Detect which cell encompasses the target text, then output its [X, Y] center coordinate. 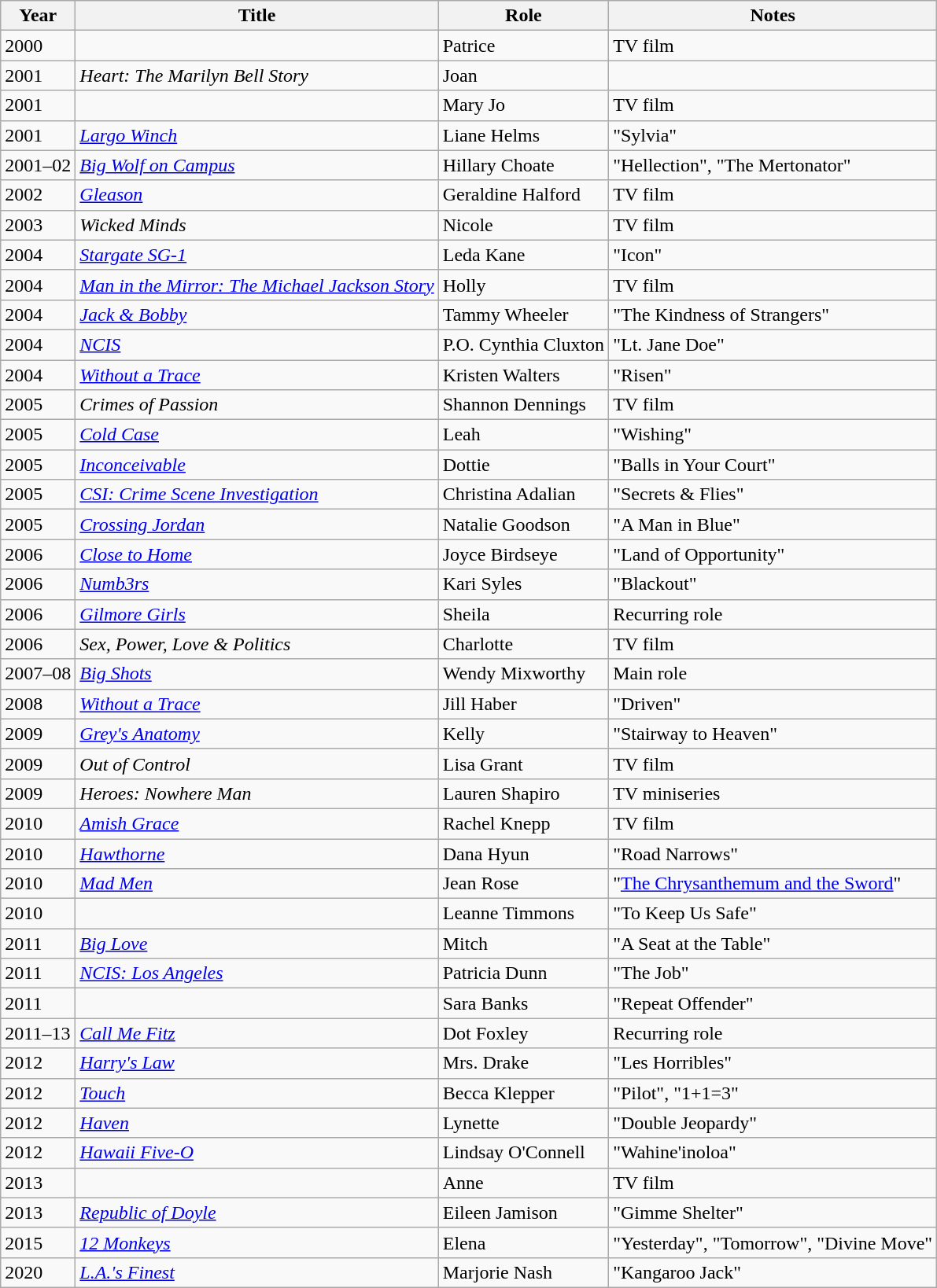
Hawthorne [256, 853]
Joyce Birdseye [523, 554]
Amish Grace [256, 823]
Becca Klepper [523, 1093]
Shannon Dennings [523, 405]
Big Love [256, 944]
Lauren Shapiro [523, 793]
Harry's Law [256, 1063]
Hillary Choate [523, 165]
Dana Hyun [523, 853]
"Wishing" [773, 435]
CSI: Crime Scene Investigation [256, 495]
Out of Control [256, 764]
Jill Haber [523, 704]
Kelly [523, 734]
"The Job" [773, 973]
"A Seat at the Table" [773, 944]
"Secrets & Flies" [773, 495]
"Kangaroo Jack" [773, 1272]
2000 [38, 46]
NCIS [256, 344]
"Stairway to Heaven" [773, 734]
Title [256, 16]
Christina Adalian [523, 495]
2015 [38, 1242]
Kari Syles [523, 584]
Wendy Mixworthy [523, 674]
Leda Kane [523, 255]
"Blackout" [773, 584]
"A Man in Blue" [773, 524]
"Balls in Your Court" [773, 465]
Sheila [523, 614]
Cold Case [256, 435]
"Yesterday", "Tomorrow", "Divine Move" [773, 1242]
"Driven" [773, 704]
Mrs. Drake [523, 1063]
Charlotte [523, 644]
Heroes: Nowhere Man [256, 793]
Republic of Doyle [256, 1213]
Leanne Timmons [523, 914]
Mary Jo [523, 105]
"Risen" [773, 375]
Natalie Goodson [523, 524]
"Wahine'inoloa" [773, 1153]
"Pilot", "1+1=3" [773, 1093]
Patrice [523, 46]
Gilmore Girls [256, 614]
"Hellection", "The Mertonator" [773, 165]
Anne [523, 1183]
Haven [256, 1123]
Man in the Mirror: The Michael Jackson Story [256, 285]
"The Kindness of Strangers" [773, 315]
"Sylvia" [773, 135]
Sex, Power, Love & Politics [256, 644]
Gleason [256, 195]
"Les Horribles" [773, 1063]
Crimes of Passion [256, 405]
Heart: The Marilyn Bell Story [256, 75]
Role [523, 16]
Dot Foxley [523, 1033]
"Road Narrows" [773, 853]
TV miniseries [773, 793]
Grey's Anatomy [256, 734]
Notes [773, 16]
2007–08 [38, 674]
2003 [38, 225]
Main role [773, 674]
"Gimme Shelter" [773, 1213]
Holly [523, 285]
Leah [523, 435]
Lindsay O'Connell [523, 1153]
Wicked Minds [256, 225]
NCIS: Los Angeles [256, 973]
Call Me Fitz [256, 1033]
"Repeat Offender" [773, 1003]
Hawaii Five-O [256, 1153]
Stargate SG-1 [256, 255]
Touch [256, 1093]
Jack & Bobby [256, 315]
"Icon" [773, 255]
Jean Rose [523, 884]
12 Monkeys [256, 1242]
Year [38, 16]
Sara Banks [523, 1003]
Marjorie Nash [523, 1272]
Crossing Jordan [256, 524]
2008 [38, 704]
Dottie [523, 465]
Kristen Walters [523, 375]
Joan [523, 75]
Patricia Dunn [523, 973]
Liane Helms [523, 135]
"The Chrysanthemum and the Sword" [773, 884]
2011–13 [38, 1033]
Tammy Wheeler [523, 315]
Nicole [523, 225]
Lynette [523, 1123]
P.O. Cynthia Cluxton [523, 344]
Mad Men [256, 884]
L.A.'s Finest [256, 1272]
Rachel Knepp [523, 823]
Inconceivable [256, 465]
Lisa Grant [523, 764]
Numb3rs [256, 584]
"Double Jeopardy" [773, 1123]
"Land of Opportunity" [773, 554]
Big Wolf on Campus [256, 165]
Big Shots [256, 674]
Largo Winch [256, 135]
"Lt. Jane Doe" [773, 344]
"To Keep Us Safe" [773, 914]
Mitch [523, 944]
2020 [38, 1272]
Geraldine Halford [523, 195]
2001–02 [38, 165]
Eileen Jamison [523, 1213]
Close to Home [256, 554]
2002 [38, 195]
Elena [523, 1242]
